Detect which cell encompasses the target text, then output its (X, Y) center coordinate. 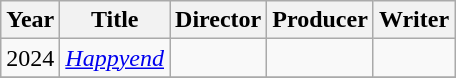
Producer (320, 20)
Happyend (115, 58)
Year (30, 20)
Director (218, 20)
Title (115, 20)
Writer (414, 20)
2024 (30, 58)
